Detect which cell encompasses the target text, then output its (x, y) center coordinate. 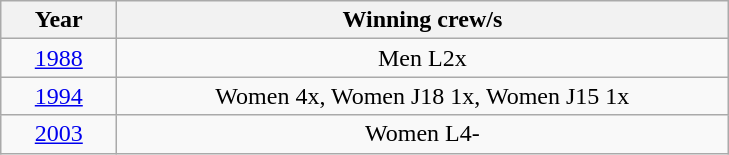
1994 (59, 96)
Winning crew/s (422, 20)
Men L2x (422, 58)
Women 4x, Women J18 1x, Women J15 1x (422, 96)
2003 (59, 134)
Year (59, 20)
1988 (59, 58)
Women L4- (422, 134)
